Identify which cell holds the provided text, then report its [x, y] central coordinate. 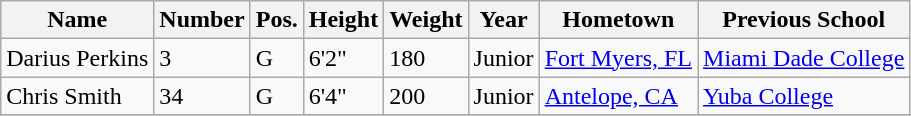
Fort Myers, FL [618, 58]
Pos. [276, 20]
Number [202, 20]
Antelope, CA [618, 96]
Year [504, 20]
Hometown [618, 20]
Yuba College [804, 96]
Chris Smith [78, 96]
Weight [426, 20]
200 [426, 96]
6'2" [343, 58]
Height [343, 20]
34 [202, 96]
3 [202, 58]
6'4" [343, 96]
180 [426, 58]
Miami Dade College [804, 58]
Darius Perkins [78, 58]
Previous School [804, 20]
Name [78, 20]
